Scan for the cell matching the given text and deliver its (X, Y) coordinate at center. 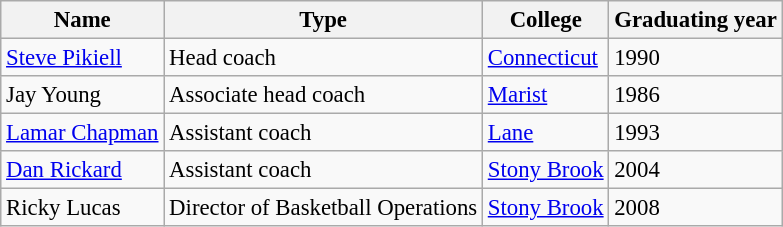
Marist (545, 95)
Head coach (324, 58)
Type (324, 20)
Ricky Lucas (82, 208)
2004 (696, 170)
Graduating year (696, 20)
Dan Rickard (82, 170)
Lane (545, 133)
2008 (696, 208)
1986 (696, 95)
Director of Basketball Operations (324, 208)
1993 (696, 133)
Name (82, 20)
Jay Young (82, 95)
1990 (696, 58)
Associate head coach (324, 95)
Steve Pikiell (82, 58)
Connecticut (545, 58)
Lamar Chapman (82, 133)
College (545, 20)
